Provide the (X, Y) coordinate of the cell's center where the given text is located.  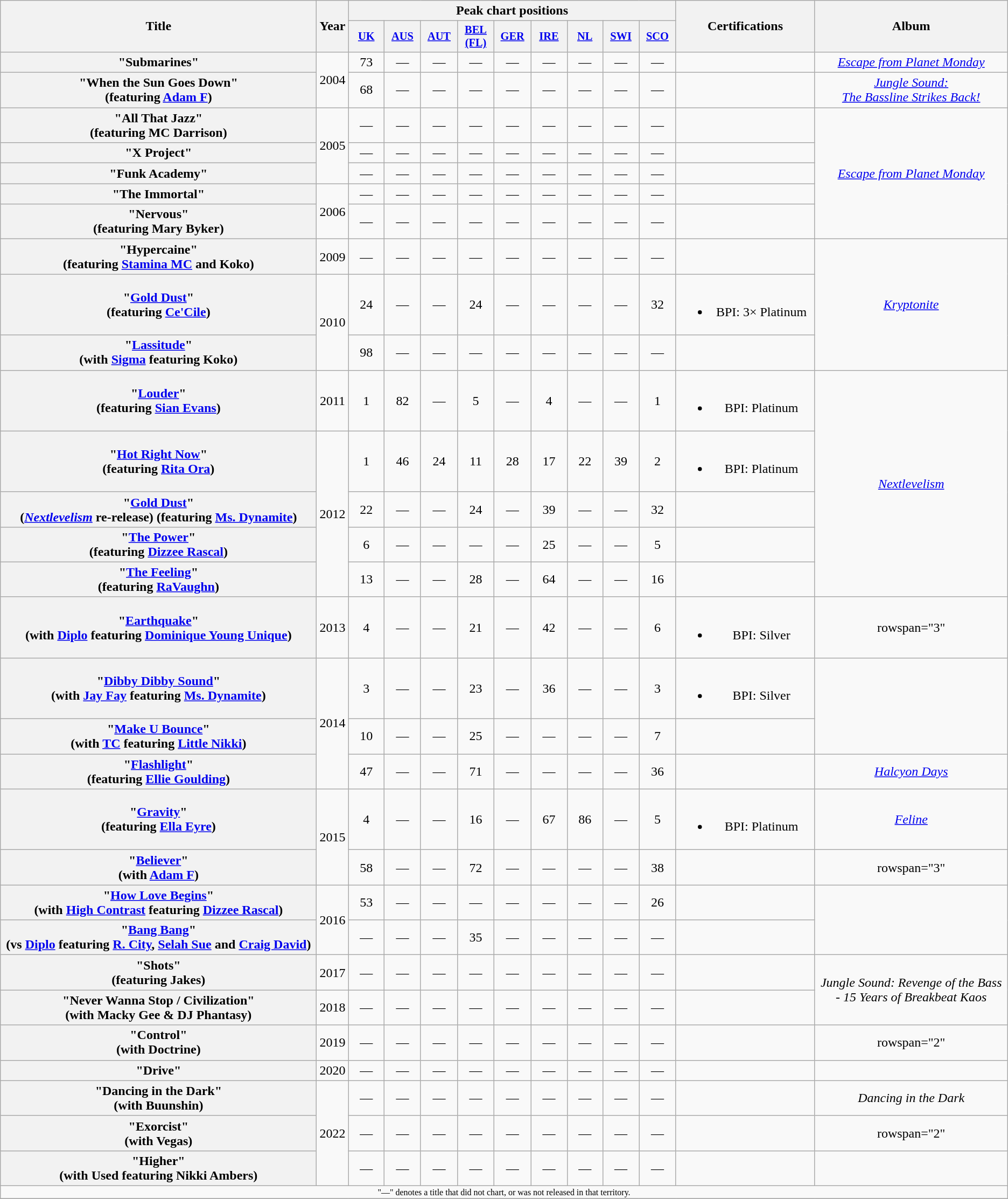
"When the Sun Goes Down"(featuring Adam F) (158, 90)
7 (657, 737)
2015 (333, 837)
"All That Jazz"(featuring MC Darrison) (158, 125)
SCO (657, 37)
Album (911, 26)
2022 (333, 1133)
68 (366, 90)
11 (476, 461)
2017 (333, 973)
2 (657, 461)
"—" denotes a title that did not chart, or was not released in that territory. (504, 1192)
"Gravity"(featuring Ella Eyre) (158, 820)
"Funk Academy" (158, 173)
21 (476, 627)
"Dibby Dibby Sound"(with Jay Fay featuring Ms. Dynamite) (158, 688)
82 (402, 401)
17 (549, 461)
"Drive" (158, 1070)
42 (549, 627)
Kryptonite (911, 305)
58 (366, 867)
Jungle Sound:The Bassline Strikes Back! (911, 90)
Nextlevelism (911, 484)
23 (476, 688)
"Make U Bounce"(with TC featuring Little Nikki) (158, 737)
Jungle Sound: Revenge of the Bass - 15 Years of Breakbeat Kaos (911, 990)
2013 (333, 627)
2016 (333, 920)
AUT (439, 37)
GER (512, 37)
"Gold Dust"(featuring Ce'Cile) (158, 305)
2005 (333, 145)
2020 (333, 1070)
"Submarines" (158, 62)
73 (366, 62)
"X Project" (158, 153)
2009 (333, 256)
"Hot Right Now"(featuring Rita Ora) (158, 461)
"Lassitude"(with Sigma featuring Koko) (158, 352)
71 (476, 771)
SWI (621, 37)
Peak chart positions (512, 11)
"Louder"(featuring Sian Evans) (158, 401)
2019 (333, 1043)
2010 (333, 322)
2006 (333, 211)
Dancing in the Dark (911, 1098)
"Shots"(featuring Jakes) (158, 973)
35 (476, 937)
86 (585, 820)
2012 (333, 514)
BEL(FL) (476, 37)
"Dancing in the Dark"(with Buunshin) (158, 1098)
"The Feeling"(featuring RaVaughn) (158, 580)
AUS (402, 37)
Year (333, 26)
BPI: 3× Platinum (745, 305)
2011 (333, 401)
26 (657, 903)
"The Power"(featuring Dizzee Rascal) (158, 544)
"Never Wanna Stop / Civilization"(with Macky Gee & DJ Phantasy) (158, 1007)
"Gold Dust"(Nextlevelism re-release) (featuring Ms. Dynamite) (158, 510)
13 (366, 580)
"Earthquake"(with Diplo featuring Dominique Young Unique) (158, 627)
47 (366, 771)
"Believer"(with Adam F) (158, 867)
38 (657, 867)
"The Immortal" (158, 194)
46 (402, 461)
Certifications (745, 26)
UK (366, 37)
Title (158, 26)
"Nervous"(featuring Mary Byker) (158, 222)
98 (366, 352)
"Bang Bang"(vs Diplo featuring R. City, Selah Sue and Craig David) (158, 937)
2004 (333, 80)
Halcyon Days (911, 771)
64 (549, 580)
"Higher"(with Used featuring Nikki Ambers) (158, 1168)
2014 (333, 723)
Feline (911, 820)
67 (549, 820)
53 (366, 903)
"Exorcist"(with Vegas) (158, 1133)
2018 (333, 1007)
"Control"(with Doctrine) (158, 1043)
72 (476, 867)
IRE (549, 37)
"Hypercaine"(featuring Stamina MC and Koko) (158, 256)
"How Love Begins"(with High Contrast featuring Dizzee Rascal) (158, 903)
10 (366, 737)
NL (585, 37)
"Flashlight"(featuring Ellie Goulding) (158, 771)
